Output the [x, y] coordinate of the center of the cell containing the given text.  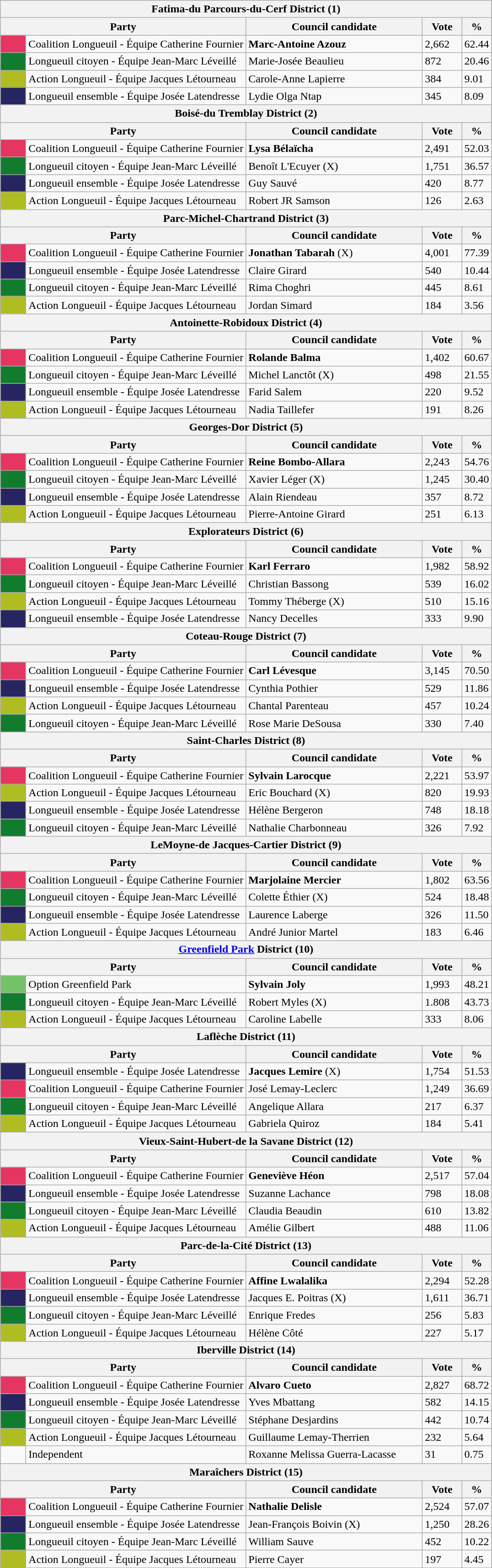
183 [442, 932]
8.09 [476, 96]
6.37 [476, 1106]
1,250 [442, 1524]
872 [442, 61]
798 [442, 1193]
30.40 [476, 479]
Laflèche District (11) [246, 1036]
31 [442, 1455]
18.18 [476, 810]
2,524 [442, 1507]
220 [442, 392]
Affine Lwalalika [334, 1280]
2,491 [442, 148]
Suzanne Lachance [334, 1193]
5.83 [476, 1315]
Reine Bombo-Allara [334, 462]
Carl Lévesque [334, 671]
16.02 [476, 584]
5.64 [476, 1437]
126 [442, 200]
Hélène Bergeron [334, 810]
Marie-Josée Beaulieu [334, 61]
Caroline Labelle [334, 1019]
Carole-Anne Lapierre [334, 79]
Explorateurs District (6) [246, 532]
21.55 [476, 375]
28.26 [476, 1524]
Chantal Parenteau [334, 706]
Sylvain Joly [334, 984]
11.06 [476, 1228]
232 [442, 1437]
Rolande Balma [334, 357]
52.03 [476, 148]
420 [442, 183]
14.15 [476, 1402]
Vieux-Saint-Hubert-de la Savane District (12) [246, 1141]
510 [442, 601]
36.57 [476, 166]
4.45 [476, 1559]
Robert Myles (X) [334, 1002]
Jacques Lemire (X) [334, 1072]
445 [442, 288]
63.56 [476, 880]
Greenfield Park District (10) [246, 949]
Pierre Cayer [334, 1559]
Sylvain Larocque [334, 776]
227 [442, 1333]
442 [442, 1420]
1,993 [442, 984]
LeMoyne-de Jacques-Cartier District (9) [246, 845]
Maraîchers District (15) [246, 1472]
Boisé-du Tremblay District (2) [246, 113]
1,611 [442, 1298]
Michel Lanctôt (X) [334, 375]
5.17 [476, 1333]
Claire Girard [334, 270]
77.39 [476, 253]
60.67 [476, 357]
820 [442, 793]
2,221 [442, 776]
18.08 [476, 1193]
Enrique Fredes [334, 1315]
Claudia Beaudin [334, 1211]
Guillaume Lemay-Therrien [334, 1437]
Eric Bouchard (X) [334, 793]
11.86 [476, 688]
Alain Riendeau [334, 496]
6.46 [476, 932]
68.72 [476, 1385]
Jacques E. Poitras (X) [334, 1298]
Jean-François Boivin (X) [334, 1524]
Geneviève Héon [334, 1176]
Robert JR Samson [334, 200]
54.76 [476, 462]
1,751 [442, 166]
18.48 [476, 897]
Cynthia Pothier [334, 688]
3,145 [442, 671]
529 [442, 688]
Stéphane Desjardins [334, 1420]
8.61 [476, 288]
10.44 [476, 270]
Nadia Taillefer [334, 410]
Angelique Allara [334, 1106]
36.69 [476, 1089]
540 [442, 270]
1,754 [442, 1072]
10.24 [476, 706]
197 [442, 1559]
Gabriela Quiroz [334, 1124]
Option Greenfield Park [136, 984]
Karl Ferraro [334, 566]
53.97 [476, 776]
539 [442, 584]
345 [442, 96]
48.21 [476, 984]
62.44 [476, 44]
Marjolaine Mercier [334, 880]
Rose Marie DeSousa [334, 723]
Saint-Charles District (8) [246, 740]
52.28 [476, 1280]
10.74 [476, 1420]
Laurence Laberge [334, 915]
Iberville District (14) [246, 1350]
Amélie Gilbert [334, 1228]
524 [442, 897]
2,517 [442, 1176]
Lysa Bélaïcha [334, 148]
256 [442, 1315]
Jordan Simard [334, 305]
Roxanne Melissa Guerra-Lacasse [334, 1455]
André Junior Martel [334, 932]
Christian Bassong [334, 584]
Coteau-Rouge District (7) [246, 636]
13.82 [476, 1211]
36.71 [476, 1298]
330 [442, 723]
8.72 [476, 496]
Farid Salem [334, 392]
43.73 [476, 1002]
251 [442, 514]
57.04 [476, 1176]
1,402 [442, 357]
19.93 [476, 793]
1,802 [442, 880]
217 [442, 1106]
Nancy Decelles [334, 619]
498 [442, 375]
191 [442, 410]
57.07 [476, 1507]
488 [442, 1228]
William Sauve [334, 1541]
Georges-Dor District (5) [246, 427]
Alvaro Cueto [334, 1385]
452 [442, 1541]
8.26 [476, 410]
20.46 [476, 61]
Guy Sauvé [334, 183]
Tommy Théberge (X) [334, 601]
Nathalie Charbonneau [334, 828]
9.01 [476, 79]
7.40 [476, 723]
Benoît L'Ecuyer (X) [334, 166]
Jonathan Tabarah (X) [334, 253]
610 [442, 1211]
Marc-Antoine Azouz [334, 44]
8.06 [476, 1019]
357 [442, 496]
457 [442, 706]
2.63 [476, 200]
Nathalie Delisle [334, 1507]
15.16 [476, 601]
58.92 [476, 566]
51.53 [476, 1072]
Parc-Michel-Chartrand District (3) [246, 218]
4,001 [442, 253]
8.77 [476, 183]
1,982 [442, 566]
Parc-de-la-Cité District (13) [246, 1245]
Colette Éthier (X) [334, 897]
10.22 [476, 1541]
Hélène Côté [334, 1333]
Antoinette-Robidoux District (4) [246, 323]
1,249 [442, 1089]
Yves Mbattang [334, 1402]
2,662 [442, 44]
2,243 [442, 462]
6.13 [476, 514]
2,827 [442, 1385]
Rima Choghri [334, 288]
2,294 [442, 1280]
1,245 [442, 479]
11.50 [476, 915]
748 [442, 810]
5.41 [476, 1124]
Lydie Olga Ntap [334, 96]
70.50 [476, 671]
José Lemay-Leclerc [334, 1089]
384 [442, 79]
582 [442, 1402]
9.90 [476, 619]
Xavier Léger (X) [334, 479]
1.808 [442, 1002]
Fatima-du Parcours-du-Cerf District (1) [246, 9]
9.52 [476, 392]
Pierre-Antoine Girard [334, 514]
7.92 [476, 828]
0.75 [476, 1455]
3.56 [476, 305]
Independent [136, 1455]
